Identify which cell holds the provided text, then report its [X, Y] central coordinate. 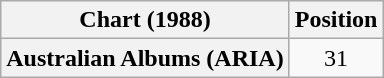
Australian Albums (ARIA) [145, 58]
31 [336, 58]
Chart (1988) [145, 20]
Position [336, 20]
